Search for the cell housing the specified text and yield its (x, y) center coordinate. 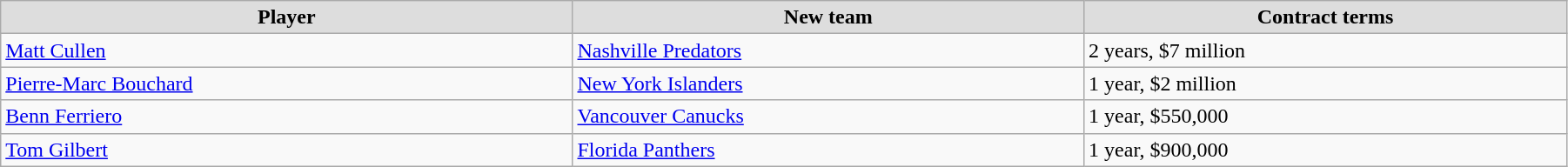
1 year, $2 million (1326, 83)
Tom Gilbert (287, 150)
New team (828, 17)
Matt Cullen (287, 50)
Benn Ferriero (287, 117)
Player (287, 17)
Florida Panthers (828, 150)
Nashville Predators (828, 50)
New York Islanders (828, 83)
2 years, $7 million (1326, 50)
1 year, $900,000 (1326, 150)
Vancouver Canucks (828, 117)
Contract terms (1326, 17)
1 year, $550,000 (1326, 117)
Pierre-Marc Bouchard (287, 83)
